Extract the [x, y] coordinate from the center of the cell holding the provided text.  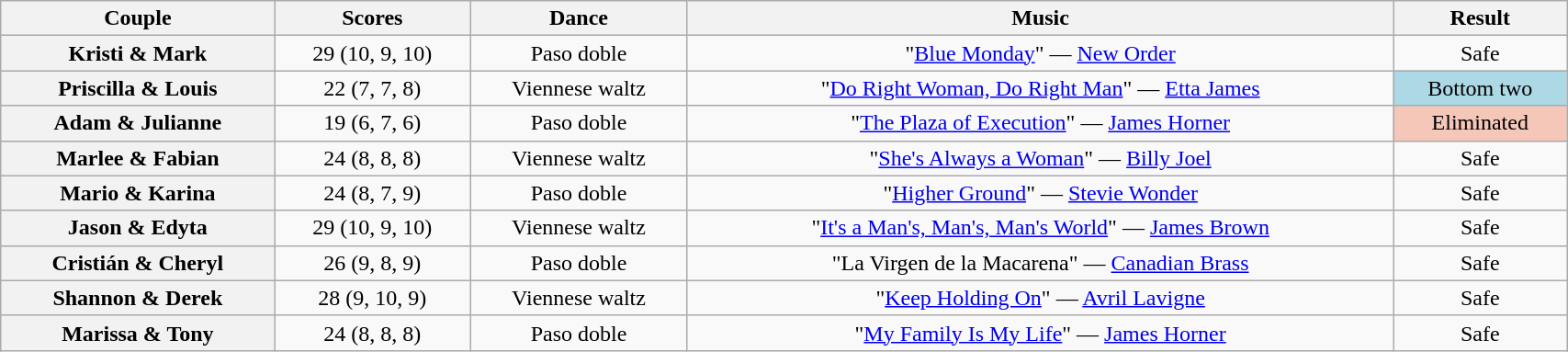
Adam & Julianne [138, 123]
Bottom two [1481, 88]
Eliminated [1481, 123]
Music [1040, 18]
Result [1481, 18]
Scores [373, 18]
Marlee & Fabian [138, 158]
"La Virgen de la Macarena" — Canadian Brass [1040, 263]
Cristián & Cheryl [138, 263]
Mario & Karina [138, 193]
Priscilla & Louis [138, 88]
Shannon & Derek [138, 298]
"She's Always a Woman" — Billy Joel [1040, 158]
28 (9, 10, 9) [373, 298]
Marissa & Tony [138, 333]
Couple [138, 18]
"The Plaza of Execution" — James Horner [1040, 123]
"Keep Holding On" — Avril Lavigne [1040, 298]
"Blue Monday" — New Order [1040, 53]
22 (7, 7, 8) [373, 88]
Jason & Edyta [138, 228]
24 (8, 7, 9) [373, 193]
26 (9, 8, 9) [373, 263]
19 (6, 7, 6) [373, 123]
"Higher Ground" — Stevie Wonder [1040, 193]
"My Family Is My Life" — James Horner [1040, 333]
"Do Right Woman, Do Right Man" — Etta James [1040, 88]
Kristi & Mark [138, 53]
Dance [579, 18]
"It's a Man's, Man's, Man's World" — James Brown [1040, 228]
